Return the [X, Y] coordinate for the center point of the cell that contains the specified text.  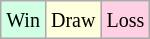
Win [24, 20]
Loss [126, 20]
Draw [72, 20]
